From the cell containing the given text, extract its center point as (x, y) coordinate. 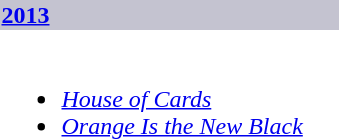
2013 (170, 15)
